Scan for the cell matching the given text and deliver its (x, y) coordinate at center. 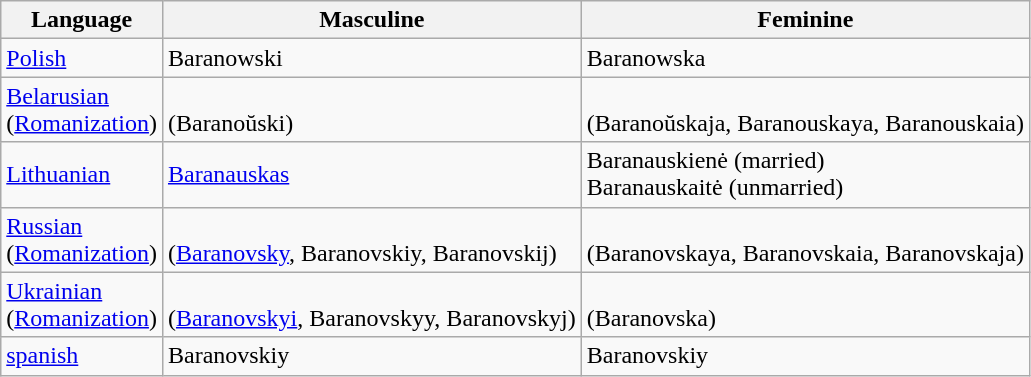
Masculine (372, 20)
Lithuanian (82, 174)
(Baranoŭskaja, Baranouskaya, Baranouskaia) (805, 110)
Baranauskienė (married) Baranauskaitė (unmarried) (805, 174)
(Baranovskaya, Baranovskaia, Baranovskaja) (805, 240)
Russian (Romanization) (82, 240)
Language (82, 20)
Ukrainian (Romanization) (82, 304)
(Baranovsky, Baranovskiy, Baranovskij) (372, 240)
Polish (82, 58)
Baranowska (805, 58)
spanish (82, 356)
Baranauskas (372, 174)
(Baranoŭski) (372, 110)
Feminine (805, 20)
(Baranovska) (805, 304)
Baranowski (372, 58)
(Baranovskyi, Baranovskyy, Baranovskyj) (372, 304)
Belarusian (Romanization) (82, 110)
